Determine the (X, Y) coordinate at the center of the cell enclosing the given text.  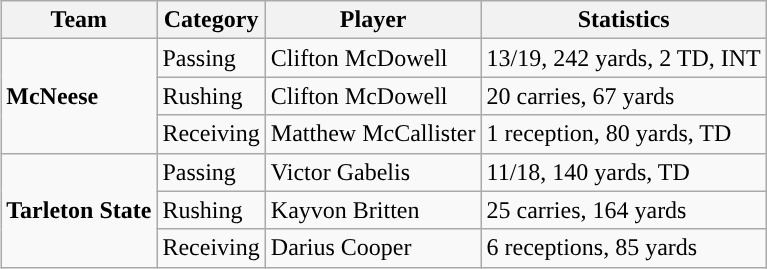
Team (79, 20)
1 reception, 80 yards, TD (624, 134)
Category (211, 20)
Tarleton State (79, 210)
Player (373, 20)
11/18, 140 yards, TD (624, 172)
20 carries, 67 yards (624, 96)
Victor Gabelis (373, 172)
25 carries, 164 yards (624, 210)
13/19, 242 yards, 2 TD, INT (624, 58)
Darius Cooper (373, 248)
McNeese (79, 96)
Kayvon Britten (373, 210)
6 receptions, 85 yards (624, 248)
Matthew McCallister (373, 134)
Statistics (624, 20)
